Search for the cell housing the specified text and yield its (X, Y) center coordinate. 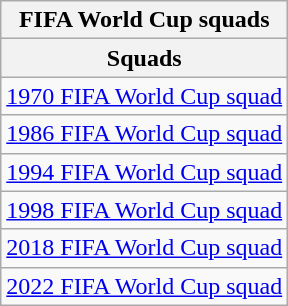
FIFA World Cup squads (144, 20)
Squads (144, 58)
2018 FIFA World Cup squad (144, 248)
1998 FIFA World Cup squad (144, 210)
2022 FIFA World Cup squad (144, 286)
1986 FIFA World Cup squad (144, 134)
1994 FIFA World Cup squad (144, 172)
1970 FIFA World Cup squad (144, 96)
